Output the (x, y) coordinate of the center of the cell containing the given text.  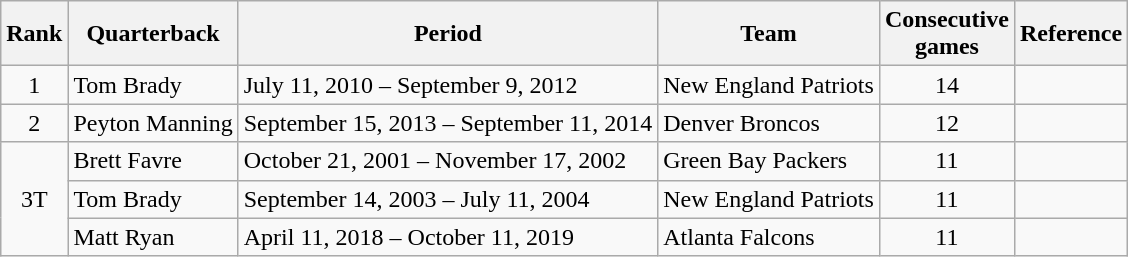
Quarterback (153, 34)
Green Bay Packers (769, 161)
Team (769, 34)
September 15, 2013 – September 11, 2014 (448, 123)
October 21, 2001 – November 17, 2002 (448, 161)
1 (34, 85)
September 14, 2003 – July 11, 2004 (448, 199)
April 11, 2018 – October 11, 2019 (448, 237)
3T (34, 199)
Matt Ryan (153, 237)
14 (946, 85)
Denver Broncos (769, 123)
Consecutivegames (946, 34)
Peyton Manning (153, 123)
Reference (1070, 34)
Brett Favre (153, 161)
Rank (34, 34)
12 (946, 123)
Period (448, 34)
July 11, 2010 – September 9, 2012 (448, 85)
2 (34, 123)
Atlanta Falcons (769, 237)
